Return the [X, Y] coordinate for the center point of the cell that contains the specified text.  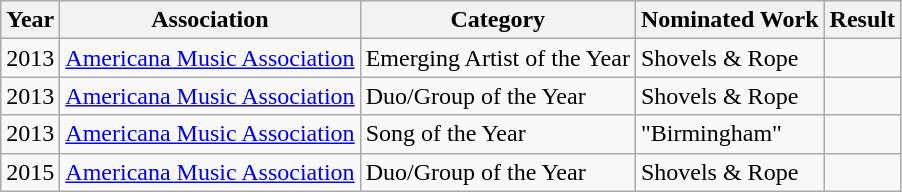
Emerging Artist of the Year [498, 58]
2015 [30, 172]
Nominated Work [730, 20]
"Birmingham" [730, 134]
Category [498, 20]
Year [30, 20]
Song of the Year [498, 134]
Association [210, 20]
Result [862, 20]
